Extract the (X, Y) coordinate from the center of the cell holding the provided text.  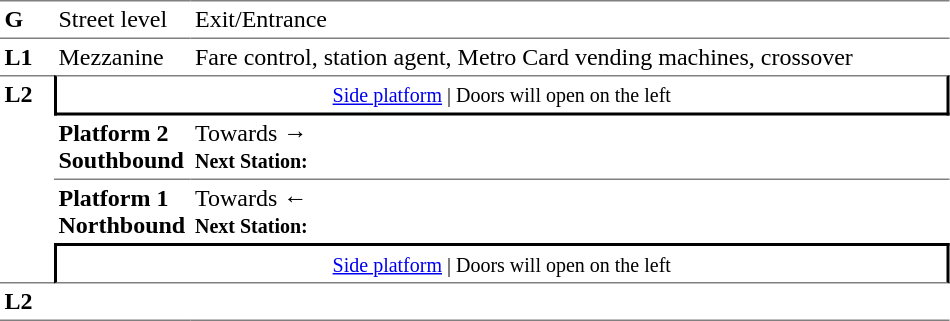
Towards → Next Station: (570, 148)
L1 (27, 57)
L2 (27, 179)
Platform 2Southbound (122, 148)
Platform 1Northbound (122, 212)
Street level (122, 20)
Exit/Entrance (570, 20)
Mezzanine (122, 57)
G (27, 20)
Towards ← Next Station: (570, 212)
Fare control, station agent, Metro Card vending machines, crossover (570, 57)
